Provide the [x, y] coordinate of the cell's center where the given text is located.  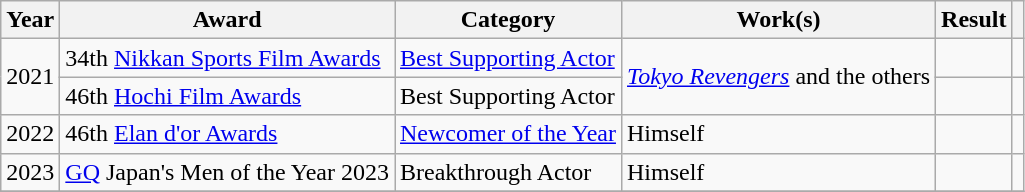
2023 [30, 172]
Result [974, 20]
Award [228, 20]
2022 [30, 134]
2021 [30, 77]
Breakthrough Actor [508, 172]
Newcomer of the Year [508, 134]
46th Hochi Film Awards [228, 96]
GQ Japan's Men of the Year 2023 [228, 172]
Category [508, 20]
Year [30, 20]
Work(s) [778, 20]
46th Elan d'or Awards [228, 134]
34th Nikkan Sports Film Awards [228, 58]
Tokyo Revengers and the others [778, 77]
